Provide the (X, Y) coordinate of the cell's center where the given text is located.  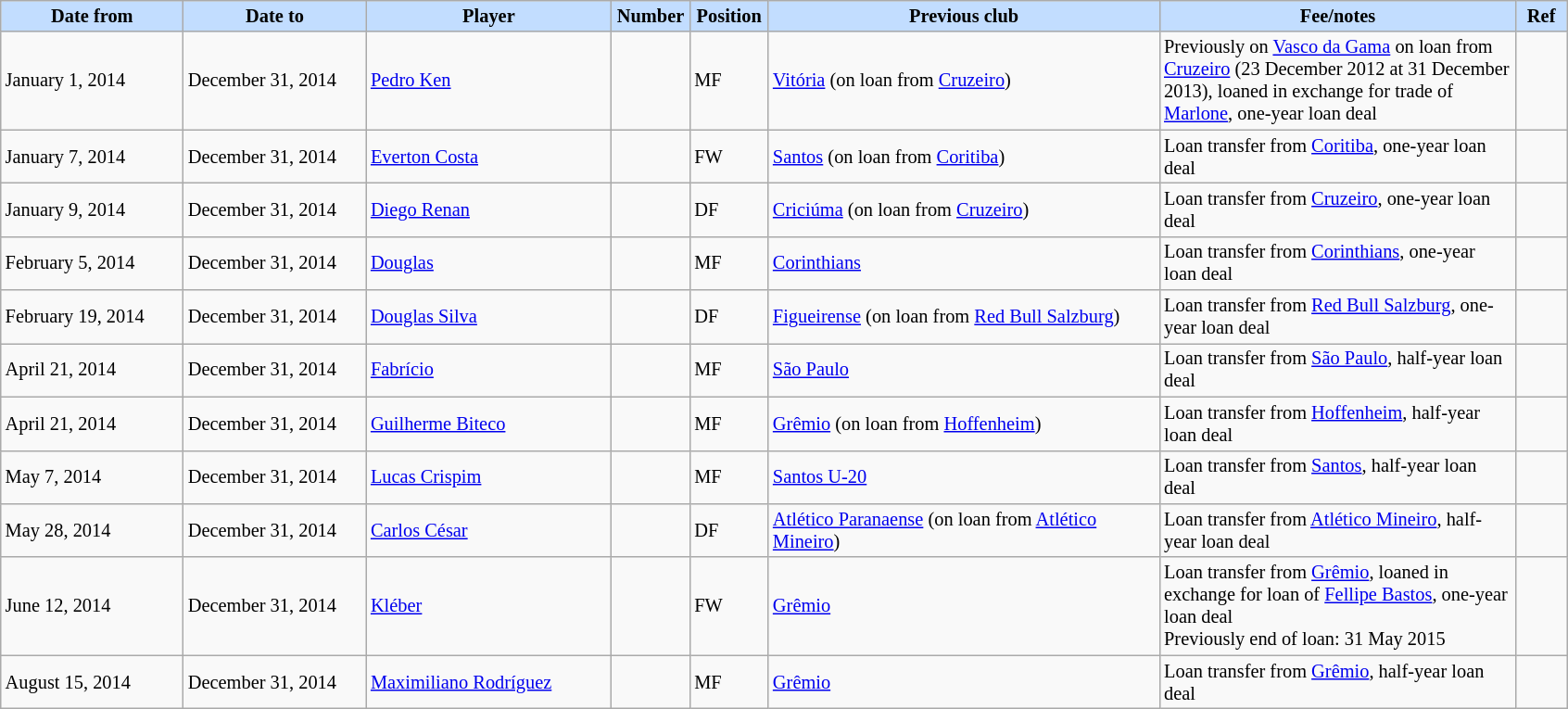
May 7, 2014 (93, 477)
May 28, 2014 (93, 530)
Diego Renan (489, 209)
January 9, 2014 (93, 209)
Douglas Silva (489, 317)
Santos U-20 (964, 477)
Previous club (964, 16)
Date to (274, 16)
Loan transfer from Cruzeiro, one-year loan deal (1338, 209)
Vitória (on loan from Cruzeiro) (964, 81)
Loan transfer from Atlético Mineiro, half-year loan deal (1338, 530)
Guilherme Biteco (489, 424)
Maximiliano Rodríguez (489, 682)
Loan transfer from Corinthians, one-year loan deal (1338, 263)
Fabrício (489, 370)
June 12, 2014 (93, 606)
Loan transfer from Red Bull Salzburg, one-year loan deal (1338, 317)
Criciúma (on loan from Cruzeiro) (964, 209)
Previously on Vasco da Gama on loan from Cruzeiro (23 December 2012 at 31 December 2013), loaned in exchange for trade of Marlone, one-year loan deal (1338, 81)
January 7, 2014 (93, 157)
February 5, 2014 (93, 263)
February 19, 2014 (93, 317)
Loan transfer from Grêmio, half-year loan deal (1338, 682)
January 1, 2014 (93, 81)
Kléber (489, 606)
Loan transfer from Santos, half-year loan deal (1338, 477)
August 15, 2014 (93, 682)
Everton Costa (489, 157)
São Paulo (964, 370)
Pedro Ken (489, 81)
Atlético Paranaense (on loan from Atlético Mineiro) (964, 530)
Ref (1542, 16)
Player (489, 16)
Loan transfer from Hoffenheim, half-year loan deal (1338, 424)
Lucas Crispim (489, 477)
Santos (on loan from Coritiba) (964, 157)
Number (651, 16)
Fee/notes (1338, 16)
Loan transfer from Coritiba, one-year loan deal (1338, 157)
Grêmio (on loan from Hoffenheim) (964, 424)
Loan transfer from São Paulo, half-year loan deal (1338, 370)
Position (728, 16)
Corinthians (964, 263)
Douglas (489, 263)
Figueirense (on loan from Red Bull Salzburg) (964, 317)
Carlos César (489, 530)
Date from (93, 16)
Loan transfer from Grêmio, loaned in exchange for loan of Fellipe Bastos, one-year loan dealPreviously end of loan: 31 May 2015 (1338, 606)
